Pinpoint the cell where the given text exists, returning its (X, Y) midpoint coordinate. 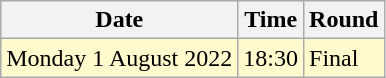
Final (344, 58)
Time (271, 20)
Date (120, 20)
Round (344, 20)
Monday 1 August 2022 (120, 58)
18:30 (271, 58)
